Search for the cell housing the specified text and yield its [X, Y] center coordinate. 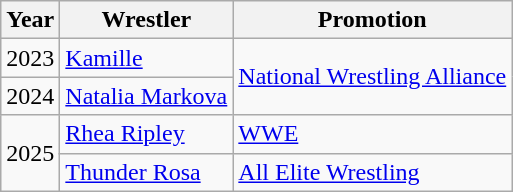
National Wrestling Alliance [372, 77]
2025 [30, 153]
WWE [372, 134]
Wrestler [146, 20]
Year [30, 20]
2024 [30, 96]
Promotion [372, 20]
Natalia Markova [146, 96]
2023 [30, 58]
Thunder Rosa [146, 172]
Rhea Ripley [146, 134]
All Elite Wrestling [372, 172]
Kamille [146, 58]
